Pinpoint the cell where the given text exists, returning its [X, Y] midpoint coordinate. 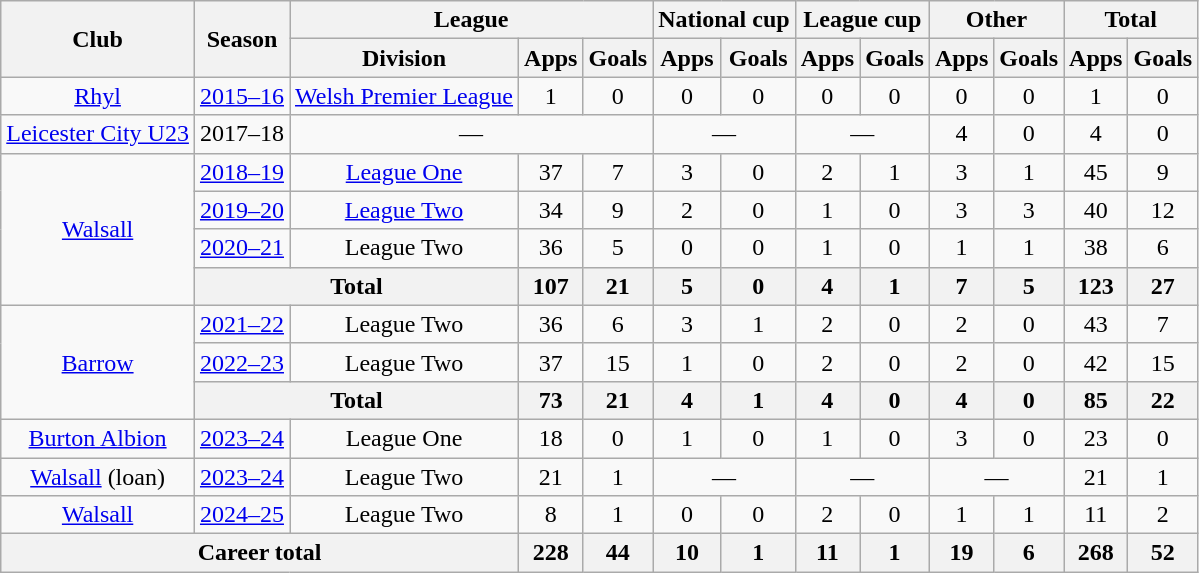
18 [551, 438]
Walsall (loan) [98, 477]
League cup [862, 20]
2018–19 [242, 172]
League [472, 20]
34 [551, 210]
45 [1096, 172]
123 [1096, 286]
2021–22 [242, 324]
73 [551, 400]
Other [996, 20]
85 [1096, 400]
2019–20 [242, 210]
42 [1096, 362]
2017–18 [242, 134]
107 [551, 286]
Club [98, 39]
National cup [724, 20]
2020–21 [242, 248]
Season [242, 39]
43 [1096, 324]
19 [961, 553]
Welsh Premier League [404, 96]
2015–16 [242, 96]
22 [1163, 400]
12 [1163, 210]
38 [1096, 248]
10 [687, 553]
Burton Albion [98, 438]
Division [404, 58]
52 [1163, 553]
Leicester City U23 [98, 134]
Rhyl [98, 96]
40 [1096, 210]
Barrow [98, 362]
44 [618, 553]
23 [1096, 438]
Career total [260, 553]
228 [551, 553]
2022–23 [242, 362]
8 [551, 515]
268 [1096, 553]
2024–25 [242, 515]
27 [1163, 286]
